Detect which cell encompasses the target text, then output its [x, y] center coordinate. 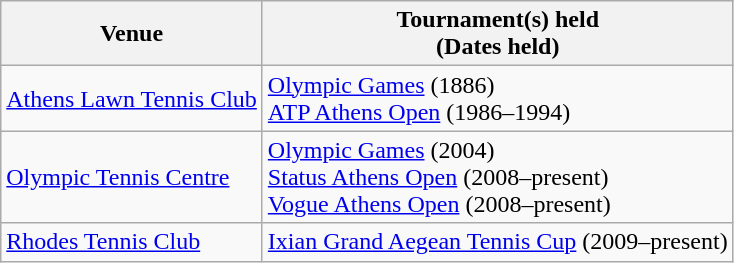
Venue [132, 34]
Ixian Grand Aegean Tennis Cup (2009–present) [498, 242]
Olympic Games (2004)Status Athens Open (2008–present)Vogue Athens Open (2008–present) [498, 177]
Rhodes Tennis Club [132, 242]
Athens Lawn Tennis Club [132, 98]
Olympic Games (1886)ATP Athens Open (1986–1994) [498, 98]
Olympic Tennis Centre [132, 177]
Tournament(s) held(Dates held) [498, 34]
